Scan for the cell matching the given text and deliver its (X, Y) coordinate at center. 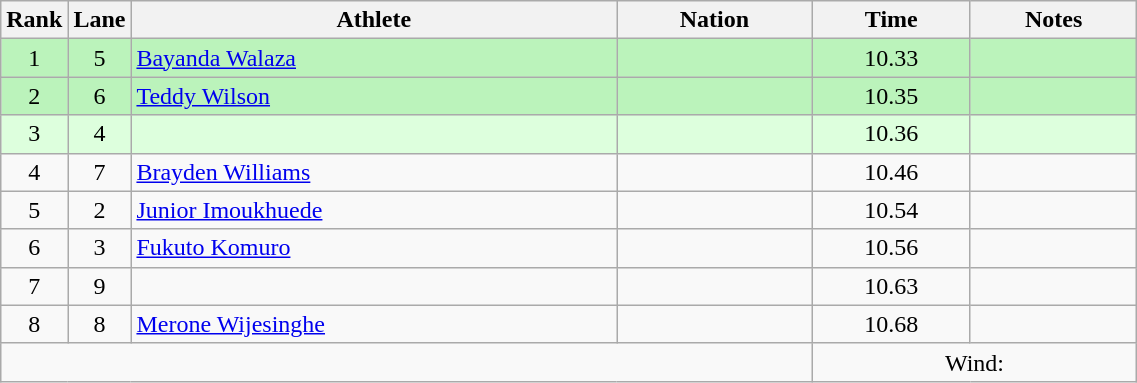
10.54 (891, 210)
Nation (715, 20)
9 (100, 286)
10.56 (891, 248)
10.68 (891, 324)
Fukuto Komuro (374, 248)
Time (891, 20)
10.35 (891, 96)
Brayden Williams (374, 172)
10.33 (891, 58)
Merone Wijesinghe (374, 324)
Athlete (374, 20)
Rank (34, 20)
10.36 (891, 134)
Junior Imoukhuede (374, 210)
Teddy Wilson (374, 96)
Bayanda Walaza (374, 58)
10.46 (891, 172)
Notes (1053, 20)
Lane (100, 20)
10.63 (891, 286)
1 (34, 58)
Wind: (974, 362)
